Pinpoint the cell where the given text exists, returning its (x, y) midpoint coordinate. 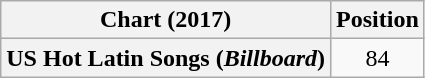
US Hot Latin Songs (Billboard) (166, 58)
Position (378, 20)
Chart (2017) (166, 20)
84 (378, 58)
